Determine the [x, y] coordinate at the center of the cell enclosing the given text.  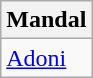
Mandal [46, 20]
Adoni [46, 58]
